Find where the given text appears and provide that cell's center as (x, y) coordinate. 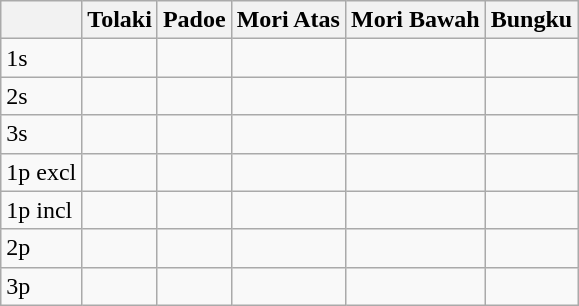
Mori Atas (288, 20)
2p (42, 248)
Tolaki (120, 20)
Mori Bawah (415, 20)
3s (42, 134)
2s (42, 96)
1s (42, 58)
Bungku (531, 20)
1p excl (42, 172)
1p incl (42, 210)
Padoe (194, 20)
3p (42, 286)
